Capture the cell that displays the provided text and extract its [X, Y] central coordinate. 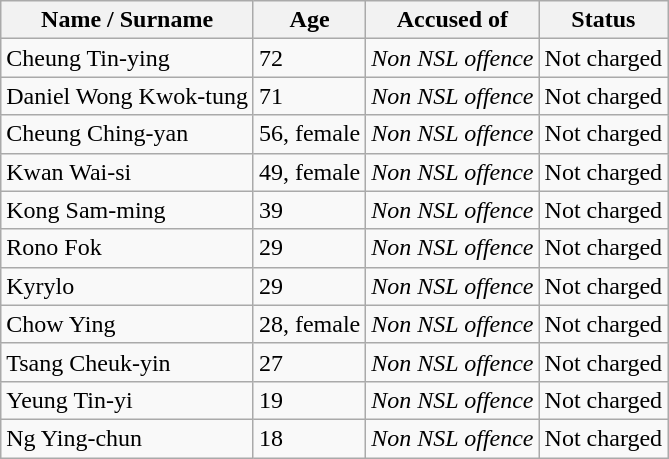
Kyrylo [128, 286]
Kwan Wai-si [128, 172]
Name / Surname [128, 20]
27 [309, 362]
71 [309, 96]
49, female [309, 172]
Chow Ying [128, 324]
18 [309, 438]
56, female [309, 134]
Daniel Wong Kwok-tung [128, 96]
72 [309, 58]
Cheung Ching-yan [128, 134]
39 [309, 210]
Yeung Tin-yi [128, 400]
Age [309, 20]
Status [604, 20]
Cheung Tin-ying [128, 58]
Tsang Cheuk-yin [128, 362]
Rono Fok [128, 248]
Accused of [452, 20]
28, female [309, 324]
Ng Ying-chun [128, 438]
19 [309, 400]
Kong Sam-ming [128, 210]
